Find where the given text appears and provide that cell's center as [x, y] coordinate. 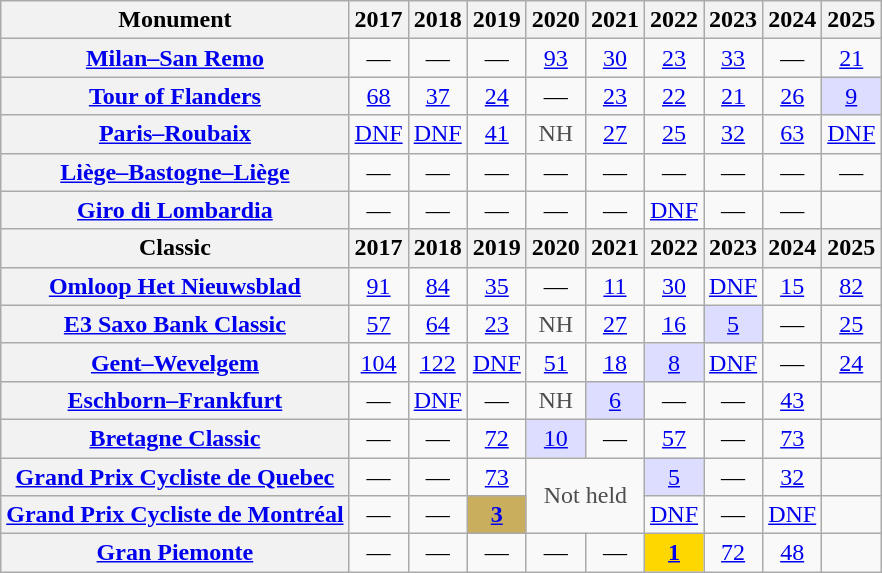
84 [438, 286]
Eschborn–Frankfurt [175, 400]
37 [438, 96]
11 [614, 286]
Grand Prix Cycliste de Montréal [175, 515]
9 [852, 96]
63 [792, 134]
48 [792, 553]
Omloop Het Nieuwsblad [175, 286]
Grand Prix Cycliste de Quebec [175, 477]
Gent–Wevelgem [175, 362]
Milan–San Remo [175, 58]
122 [438, 362]
Not held [585, 496]
8 [674, 362]
93 [556, 58]
91 [378, 286]
15 [792, 286]
43 [792, 400]
41 [496, 134]
Giro di Lombardia [175, 210]
104 [378, 362]
E3 Saxo Bank Classic [175, 324]
Gran Piemonte [175, 553]
Bretagne Classic [175, 438]
68 [378, 96]
1 [674, 553]
3 [496, 515]
16 [674, 324]
18 [614, 362]
64 [438, 324]
22 [674, 96]
10 [556, 438]
Monument [175, 20]
Liège–Bastogne–Liège [175, 172]
51 [556, 362]
Tour of Flanders [175, 96]
Classic [175, 248]
6 [614, 400]
82 [852, 286]
26 [792, 96]
33 [734, 58]
Paris–Roubaix [175, 134]
35 [496, 286]
